Return the [x, y] coordinate for the center point of the cell that contains the specified text.  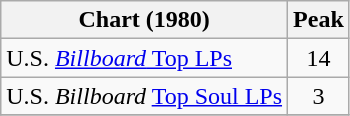
Peak [319, 20]
14 [319, 58]
U.S. Billboard Top Soul LPs [144, 96]
Chart (1980) [144, 20]
3 [319, 96]
U.S. Billboard Top LPs [144, 58]
